Locate the cell with the specified text and output its [X, Y] center coordinate. 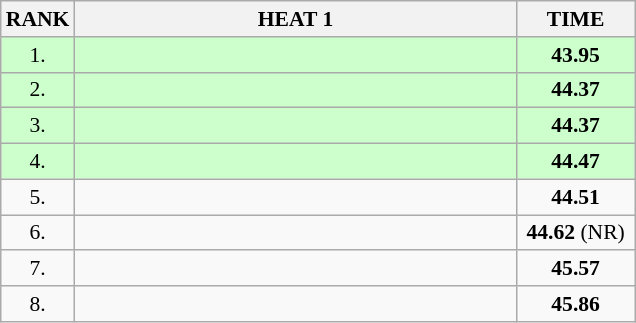
4. [38, 162]
44.51 [576, 197]
45.57 [576, 269]
7. [38, 269]
2. [38, 90]
5. [38, 197]
TIME [576, 19]
6. [38, 233]
RANK [38, 19]
45.86 [576, 304]
HEAT 1 [295, 19]
43.95 [576, 55]
44.62 (NR) [576, 233]
3. [38, 126]
1. [38, 55]
8. [38, 304]
44.47 [576, 162]
